Extract the [X, Y] coordinate from the center of the cell holding the provided text.  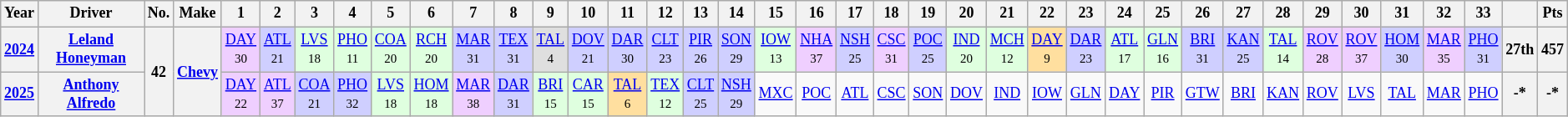
22 [1047, 13]
SON29 [736, 49]
12 [665, 13]
PHO31 [1483, 49]
DAR31 [514, 94]
NSH25 [855, 49]
RCH20 [431, 49]
GLN16 [1163, 49]
DOV21 [588, 49]
ROV37 [1361, 49]
DAY30 [240, 49]
25 [1163, 13]
CAR15 [588, 94]
Chevy [198, 72]
DAY [1125, 94]
17 [855, 13]
GLN [1085, 94]
ATL21 [277, 49]
ROV28 [1323, 49]
19 [928, 13]
BRI [1243, 94]
Driver [90, 13]
Make [198, 13]
Anthony Alfredo [90, 94]
DAR30 [628, 49]
DAR23 [1085, 49]
ATL [855, 94]
PHO [1483, 94]
31 [1403, 13]
SON [928, 94]
NSH29 [736, 94]
1 [240, 13]
TEX31 [514, 49]
PIR26 [700, 49]
9 [550, 13]
21 [1007, 13]
IND [1007, 94]
MAR31 [473, 49]
CLT25 [700, 94]
TAL6 [628, 94]
IOW13 [776, 49]
ROV [1323, 94]
18 [892, 13]
32 [1444, 13]
MCH12 [1007, 49]
MAR [1444, 94]
DOV [967, 94]
33 [1483, 13]
LVS [1361, 94]
KAN25 [1243, 49]
27 [1243, 13]
KAN [1283, 94]
30 [1361, 13]
4 [352, 13]
COA21 [314, 94]
15 [776, 13]
TAL [1403, 94]
13 [700, 13]
2024 [20, 49]
5 [391, 13]
TEX12 [665, 94]
BRI15 [550, 94]
HOM18 [431, 94]
2025 [20, 94]
GTW [1202, 94]
IND20 [967, 49]
CSC31 [892, 49]
29 [1323, 13]
TAL14 [1283, 49]
NHA37 [817, 49]
Pts [1553, 13]
11 [628, 13]
16 [817, 13]
457 [1553, 49]
IOW [1047, 94]
3 [314, 13]
MXC [776, 94]
POC [817, 94]
14 [736, 13]
6 [431, 13]
BRI31 [1202, 49]
Year [20, 13]
COA20 [391, 49]
POC25 [928, 49]
HOM30 [1403, 49]
MAR38 [473, 94]
23 [1085, 13]
PHO32 [352, 94]
2 [277, 13]
26 [1202, 13]
8 [514, 13]
ATL17 [1125, 49]
Leland Honeyman [90, 49]
10 [588, 13]
7 [473, 13]
28 [1283, 13]
No. [159, 13]
CSC [892, 94]
DAY22 [240, 94]
CLT23 [665, 49]
TAL4 [550, 49]
24 [1125, 13]
20 [967, 13]
MAR35 [1444, 49]
ATL37 [277, 94]
PHO11 [352, 49]
27th [1520, 49]
42 [159, 72]
DAY9 [1047, 49]
PIR [1163, 94]
